Detect which cell encompasses the target text, then output its [X, Y] center coordinate. 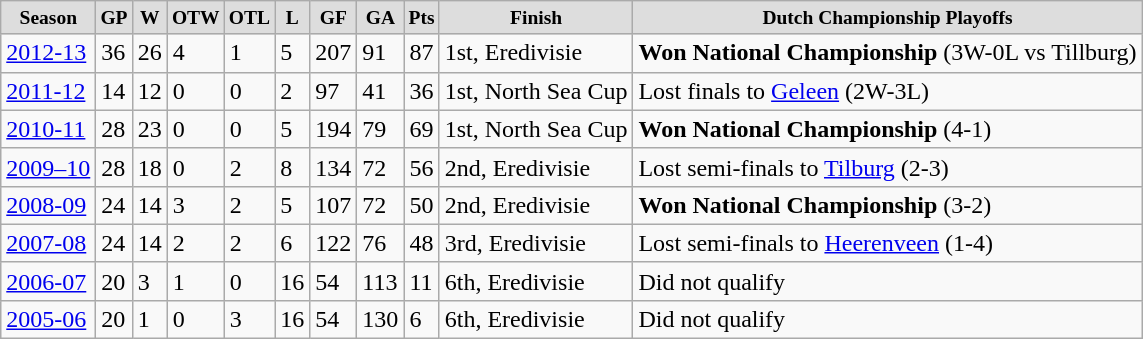
56 [422, 167]
130 [380, 319]
41 [380, 91]
L [292, 18]
11 [422, 281]
Finish [536, 18]
2008-09 [48, 205]
18 [150, 167]
113 [380, 281]
107 [334, 205]
Lost finals to Geleen (2W-3L) [888, 91]
69 [422, 129]
79 [380, 129]
Won National Championship (3-2) [888, 205]
2009–10 [48, 167]
OTL [249, 18]
2007-08 [48, 243]
3rd, Eredivisie [536, 243]
2006-07 [48, 281]
GF [334, 18]
8 [292, 167]
GA [380, 18]
2005-06 [48, 319]
1st, Eredivisie [536, 53]
2011-12 [48, 91]
50 [422, 205]
W [150, 18]
OTW [196, 18]
Won National Championship (3W-0L vs Tillburg) [888, 53]
76 [380, 243]
2010-11 [48, 129]
134 [334, 167]
Dutch Championship Playoffs [888, 18]
87 [422, 53]
91 [380, 53]
23 [150, 129]
2012-13 [48, 53]
GP [114, 18]
4 [196, 53]
194 [334, 129]
48 [422, 243]
26 [150, 53]
97 [334, 91]
Won National Championship (4-1) [888, 129]
Lost semi-finals to Heerenveen (1-4) [888, 243]
Lost semi-finals to Tilburg (2-3) [888, 167]
12 [150, 91]
Pts [422, 18]
Season [48, 18]
207 [334, 53]
122 [334, 243]
